Search for the cell housing the specified text and yield its (x, y) center coordinate. 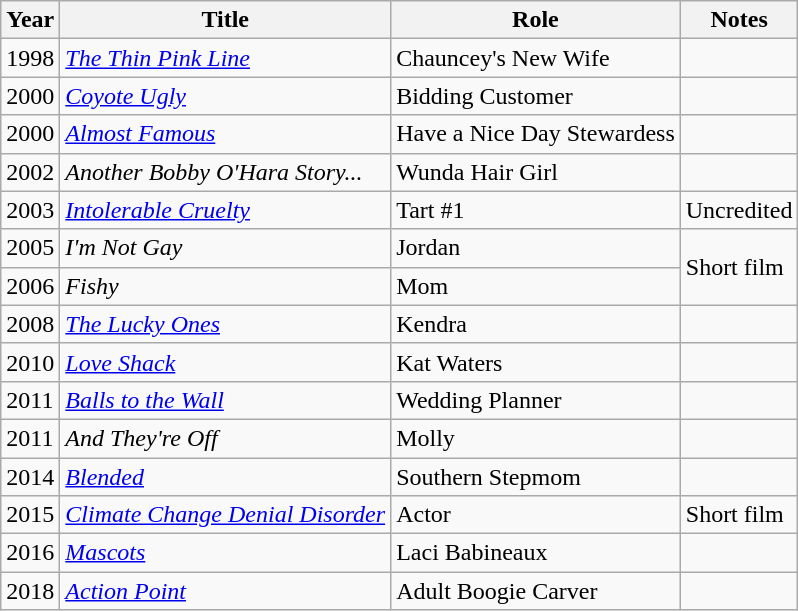
2002 (30, 172)
And They're Off (226, 438)
Role (536, 20)
Wunda Hair Girl (536, 172)
Laci Babineaux (536, 553)
Notes (739, 20)
Chauncey's New Wife (536, 58)
2005 (30, 248)
Have a Nice Day Stewardess (536, 134)
Molly (536, 438)
2008 (30, 324)
2015 (30, 515)
Mascots (226, 553)
2010 (30, 362)
Southern Stepmom (536, 477)
Kat Waters (536, 362)
Tart #1 (536, 210)
Bidding Customer (536, 96)
The Thin Pink Line (226, 58)
Mom (536, 286)
The Lucky Ones (226, 324)
2003 (30, 210)
Coyote Ugly (226, 96)
Title (226, 20)
Balls to the Wall (226, 400)
2006 (30, 286)
2016 (30, 553)
Another Bobby O'Hara Story... (226, 172)
Fishy (226, 286)
Action Point (226, 591)
Adult Boogie Carver (536, 591)
Intolerable Cruelty (226, 210)
2018 (30, 591)
Wedding Planner (536, 400)
Almost Famous (226, 134)
Year (30, 20)
Jordan (536, 248)
2014 (30, 477)
Kendra (536, 324)
I'm Not Gay (226, 248)
Actor (536, 515)
1998 (30, 58)
Blended (226, 477)
Love Shack (226, 362)
Climate Change Denial Disorder (226, 515)
Uncredited (739, 210)
